Detect which cell encompasses the target text, then output its [x, y] center coordinate. 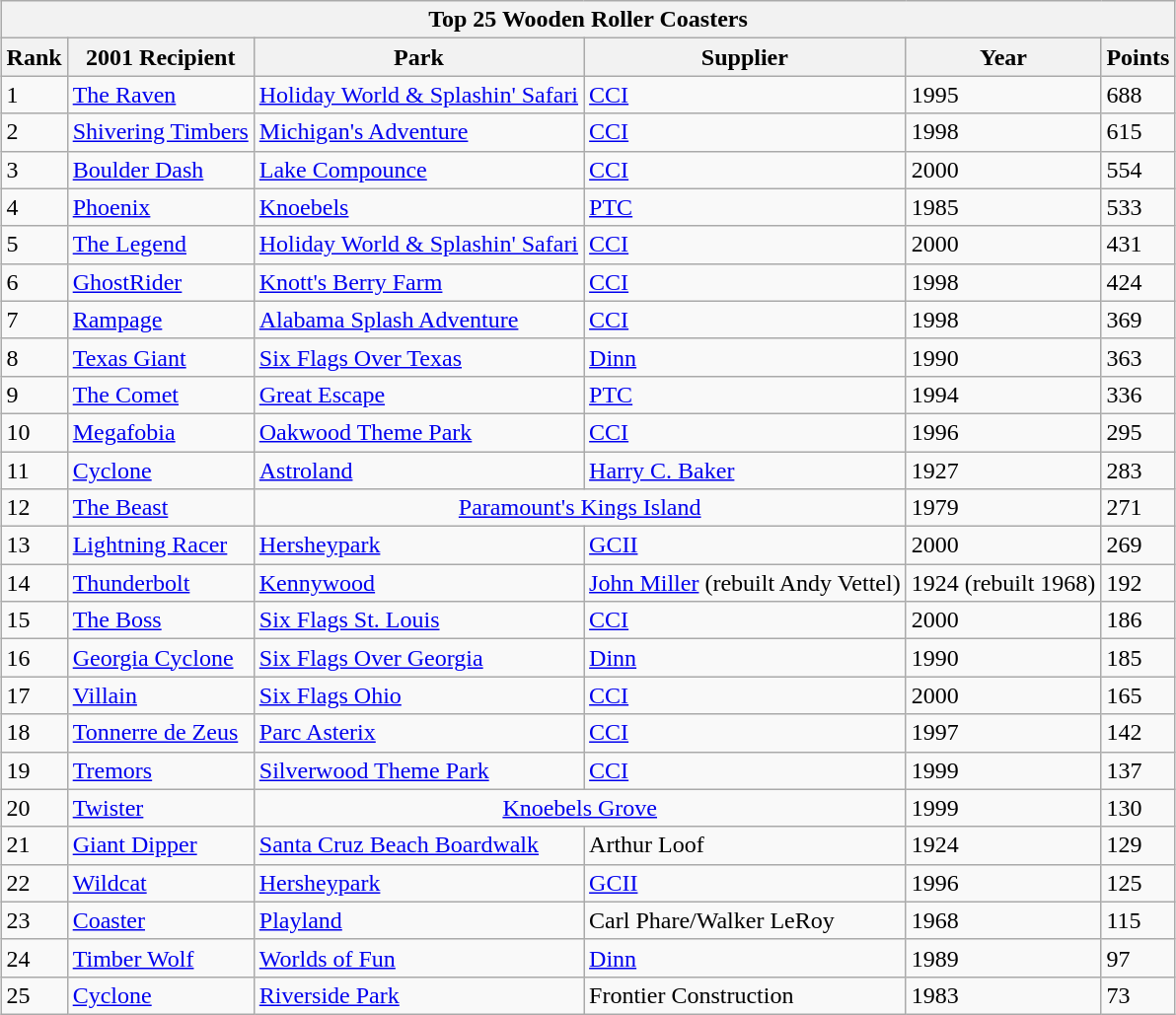
GhostRider [160, 282]
Tonnerre de Zeus [160, 733]
554 [1139, 170]
431 [1139, 245]
Twister [160, 808]
Santa Cruz Beach Boardwalk [418, 845]
1968 [1003, 920]
137 [1139, 770]
Six Flags Over Georgia [418, 658]
Six Flags Ohio [418, 695]
3 [34, 170]
Lightning Racer [160, 545]
1995 [1003, 95]
1924 [1003, 845]
Oakwood Theme Park [418, 432]
Knoebels [418, 207]
1979 [1003, 508]
Megafobia [160, 432]
185 [1139, 658]
Silverwood Theme Park [418, 770]
10 [34, 432]
1994 [1003, 395]
1989 [1003, 958]
Tremors [160, 770]
192 [1139, 583]
Rank [34, 57]
15 [34, 620]
Phoenix [160, 207]
16 [34, 658]
369 [1139, 320]
24 [34, 958]
Paramount's Kings Island [580, 508]
Alabama Splash Adventure [418, 320]
21 [34, 845]
The Raven [160, 95]
Harry C. Baker [746, 471]
22 [34, 883]
Top 25 Wooden Roller Coasters [588, 20]
271 [1139, 508]
Kennywood [418, 583]
14 [34, 583]
424 [1139, 282]
336 [1139, 395]
Texas Giant [160, 357]
1927 [1003, 471]
Great Escape [418, 395]
Points [1139, 57]
Carl Phare/Walker LeRoy [746, 920]
7 [34, 320]
130 [1139, 808]
4 [34, 207]
9 [34, 395]
1985 [1003, 207]
165 [1139, 695]
1 [34, 95]
Boulder Dash [160, 170]
18 [34, 733]
1997 [1003, 733]
Shivering Timbers [160, 132]
283 [1139, 471]
73 [1139, 995]
Frontier Construction [746, 995]
6 [34, 282]
Georgia Cyclone [160, 658]
Supplier [746, 57]
295 [1139, 432]
Astroland [418, 471]
269 [1139, 545]
Park [418, 57]
The Comet [160, 395]
Worlds of Fun [418, 958]
23 [34, 920]
Year [1003, 57]
The Beast [160, 508]
5 [34, 245]
1983 [1003, 995]
129 [1139, 845]
Villain [160, 695]
The Boss [160, 620]
533 [1139, 207]
2001 Recipient [160, 57]
363 [1139, 357]
125 [1139, 883]
115 [1139, 920]
John Miller (rebuilt Andy Vettel) [746, 583]
615 [1139, 132]
Knoebels Grove [580, 808]
13 [34, 545]
17 [34, 695]
Six Flags St. Louis [418, 620]
Coaster [160, 920]
Rampage [160, 320]
8 [34, 357]
688 [1139, 95]
Timber Wolf [160, 958]
11 [34, 471]
Six Flags Over Texas [418, 357]
Riverside Park [418, 995]
1924 (rebuilt 1968) [1003, 583]
Wildcat [160, 883]
Giant Dipper [160, 845]
Lake Compounce [418, 170]
Playland [418, 920]
142 [1139, 733]
19 [34, 770]
97 [1139, 958]
Parc Asterix [418, 733]
Knott's Berry Farm [418, 282]
Arthur Loof [746, 845]
The Legend [160, 245]
12 [34, 508]
186 [1139, 620]
Thunderbolt [160, 583]
25 [34, 995]
20 [34, 808]
2 [34, 132]
Michigan's Adventure [418, 132]
